For the text-containing cell, return its midpoint in [x, y] coordinate format. 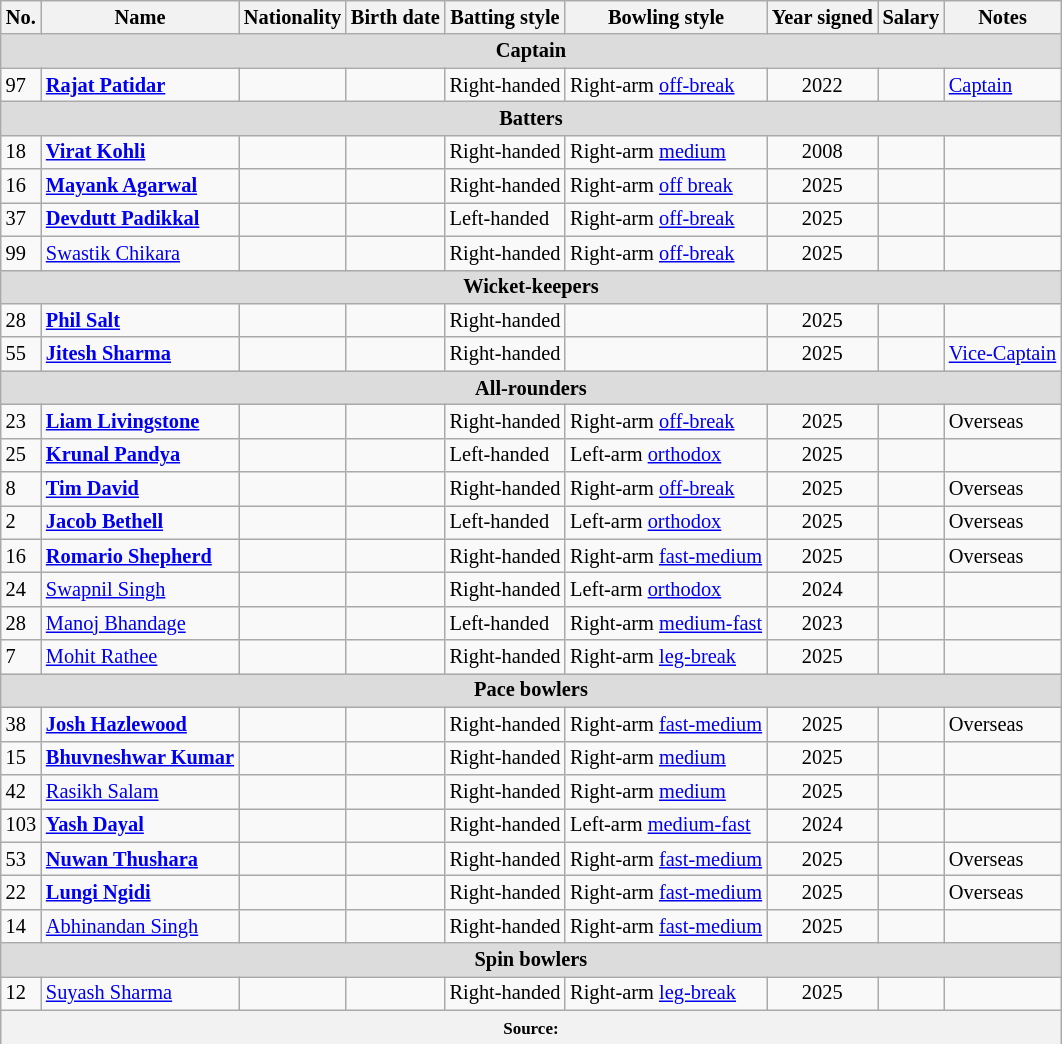
53 [21, 859]
Nuwan Thushara [140, 859]
Devdutt Padikkal [140, 219]
2022 [822, 85]
Abhinandan Singh [140, 926]
8 [21, 489]
Bowling style [666, 17]
15 [21, 758]
Lungi Ngidi [140, 892]
14 [21, 926]
Salary [911, 17]
Pace bowlers [531, 690]
Mohit Rathee [140, 657]
25 [21, 455]
7 [21, 657]
2008 [822, 152]
Josh Hazlewood [140, 724]
18 [21, 152]
Right-arm off break [666, 186]
All-rounders [531, 388]
23 [21, 421]
Vice-Captain [1002, 354]
Phil Salt [140, 320]
Jacob Bethell [140, 522]
Source: [531, 1027]
97 [21, 85]
2023 [822, 623]
24 [21, 589]
Notes [1002, 17]
Virat Kohli [140, 152]
Bhuvneshwar Kumar [140, 758]
12 [21, 993]
55 [21, 354]
Manoj Bhandage [140, 623]
Name [140, 17]
Year signed [822, 17]
Swapnil Singh [140, 589]
Krunal Pandya [140, 455]
Rajat Patidar [140, 85]
Tim David [140, 489]
Mayank Agarwal [140, 186]
22 [21, 892]
Suyash Sharma [140, 993]
42 [21, 791]
37 [21, 219]
Yash Dayal [140, 825]
38 [21, 724]
99 [21, 253]
103 [21, 825]
Nationality [292, 17]
Spin bowlers [531, 960]
Birth date [396, 17]
Swastik Chikara [140, 253]
No. [21, 17]
Batting style [506, 17]
Liam Livingstone [140, 421]
Batters [531, 118]
Wicket-keepers [531, 287]
2 [21, 522]
Romario Shepherd [140, 556]
Rasikh Salam [140, 791]
Right-arm medium-fast [666, 623]
Left-arm medium-fast [666, 825]
Jitesh Sharma [140, 354]
